Provide the [X, Y] coordinate of the cell's center where the given text is located.  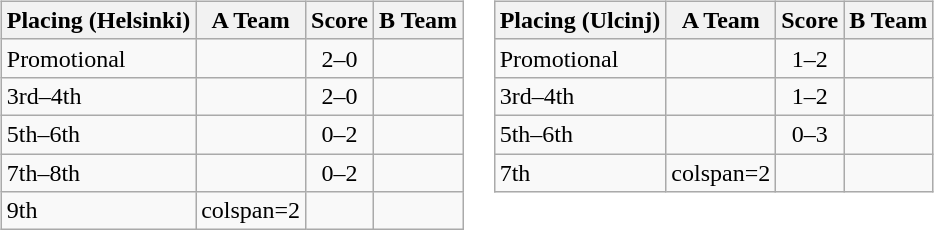
0–3 [810, 134]
7th–8th [98, 173]
9th [98, 211]
7th [580, 173]
Placing (Helsinki) [98, 20]
Placing (Ulcinj) [580, 20]
